Determine the (X, Y) coordinate at the center of the cell enclosing the given text.  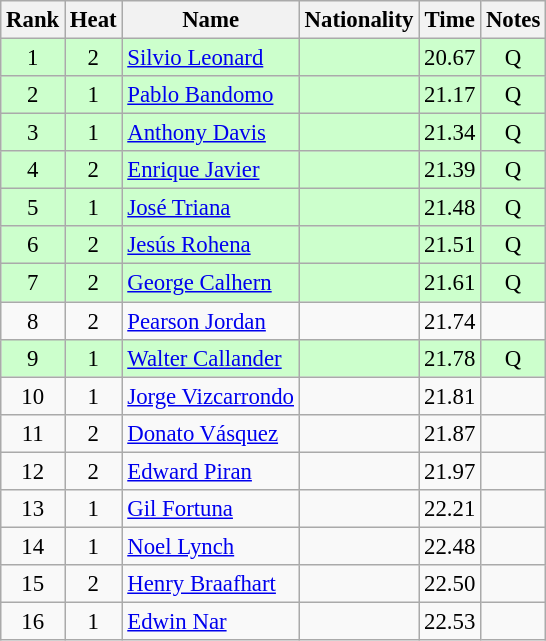
13 (33, 509)
Silvio Leonard (210, 58)
Heat (94, 20)
3 (33, 133)
7 (33, 283)
Rank (33, 20)
9 (33, 358)
16 (33, 621)
21.61 (450, 283)
21.39 (450, 170)
Jesús Rohena (210, 245)
5 (33, 208)
22.48 (450, 546)
21.81 (450, 396)
20.67 (450, 58)
22.21 (450, 509)
21.78 (450, 358)
Pearson Jordan (210, 321)
6 (33, 245)
12 (33, 471)
14 (33, 546)
Donato Vásquez (210, 433)
15 (33, 584)
Jorge Vizcarrondo (210, 396)
10 (33, 396)
Notes (514, 20)
Noel Lynch (210, 546)
21.87 (450, 433)
Gil Fortuna (210, 509)
21.51 (450, 245)
George Calhern (210, 283)
21.17 (450, 95)
21.34 (450, 133)
Edward Piran (210, 471)
José Triana (210, 208)
Time (450, 20)
21.48 (450, 208)
22.53 (450, 621)
4 (33, 170)
Anthony Davis (210, 133)
Walter Callander (210, 358)
22.50 (450, 584)
Edwin Nar (210, 621)
Name (210, 20)
Pablo Bandomo (210, 95)
Enrique Javier (210, 170)
Henry Braafhart (210, 584)
11 (33, 433)
21.74 (450, 321)
21.97 (450, 471)
8 (33, 321)
Nationality (358, 20)
